Locate the cell with the specified text and output its [x, y] center coordinate. 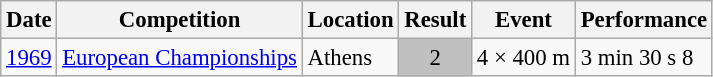
Event [524, 20]
Date [29, 20]
Athens [350, 58]
3 min 30 s 8 [644, 58]
Location [350, 20]
4 × 400 m [524, 58]
European Championships [180, 58]
Competition [180, 20]
2 [436, 58]
1969 [29, 58]
Result [436, 20]
Performance [644, 20]
